Identify which cell holds the provided text, then report its [X, Y] central coordinate. 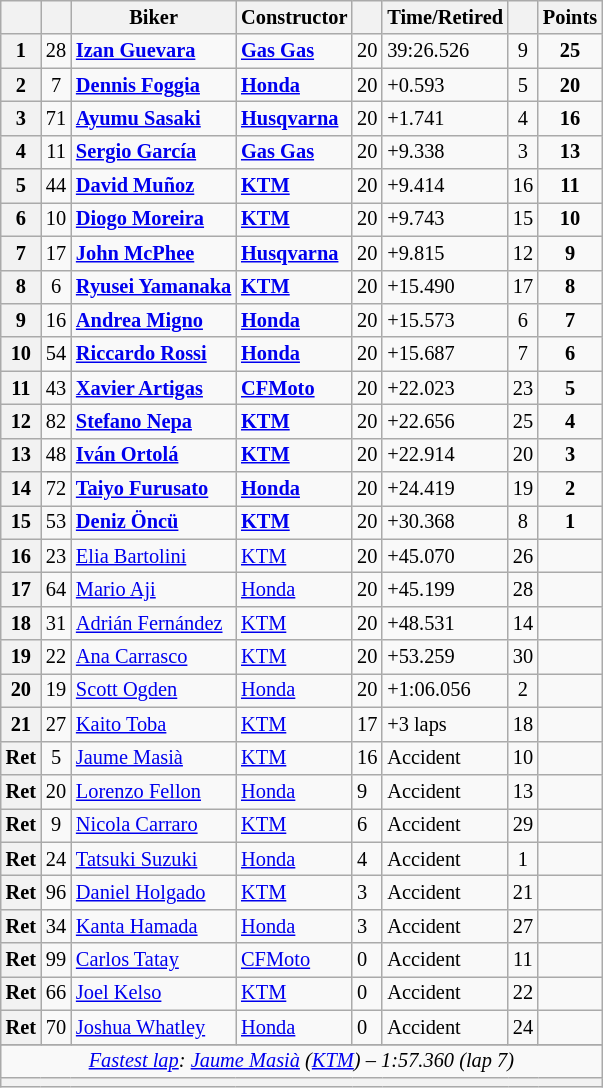
Biker [154, 17]
+0.593 [445, 85]
Scott Ogden [154, 690]
Iván Ortolá [154, 455]
Daniel Holgado [154, 892]
Stefano Nepa [154, 421]
Diogo Moreira [154, 219]
44 [56, 186]
+15.573 [445, 320]
Xavier Artigas [154, 388]
Kanta Hamada [154, 926]
Time/Retired [445, 17]
71 [56, 118]
29 [523, 825]
31 [56, 623]
Joshua Whatley [154, 1027]
48 [56, 455]
Adrián Fernández [154, 623]
John McPhee [154, 253]
99 [56, 960]
Fastest lap: Jaume Masià (KTM) – 1:57.360 (lap 7) [302, 1061]
+15.687 [445, 354]
+53.259 [445, 657]
+3 laps [445, 724]
26 [523, 556]
Lorenzo Fellon [154, 791]
+45.199 [445, 589]
Izan Guevara [154, 51]
Elia Bartolini [154, 556]
+22.656 [445, 421]
+48.531 [445, 623]
Riccardo Rossi [154, 354]
Ayumu Sasaki [154, 118]
Andrea Migno [154, 320]
Kaito Toba [154, 724]
66 [56, 993]
+9.815 [445, 253]
54 [56, 354]
Points [570, 17]
+1:06.056 [445, 690]
Ana Carrasco [154, 657]
70 [56, 1027]
Mario Aji [154, 589]
30 [523, 657]
Nicola Carraro [154, 825]
34 [56, 926]
Jaume Masià [154, 758]
+22.914 [445, 455]
82 [56, 421]
+45.070 [445, 556]
43 [56, 388]
+1.741 [445, 118]
53 [56, 522]
+15.490 [445, 287]
Ryusei Yamanaka [154, 287]
Dennis Foggia [154, 85]
72 [56, 489]
+24.419 [445, 489]
Deniz Öncü [154, 522]
Carlos Tatay [154, 960]
+22.023 [445, 388]
39:26.526 [445, 51]
Constructor [294, 17]
+9.743 [445, 219]
96 [56, 892]
+30.368 [445, 522]
+9.338 [445, 152]
+9.414 [445, 186]
Tatsuki Suzuki [154, 859]
64 [56, 589]
David Muñoz [154, 186]
Joel Kelso [154, 993]
Taiyo Furusato [154, 489]
Sergio García [154, 152]
